Scan for the cell matching the given text and deliver its [x, y] coordinate at center. 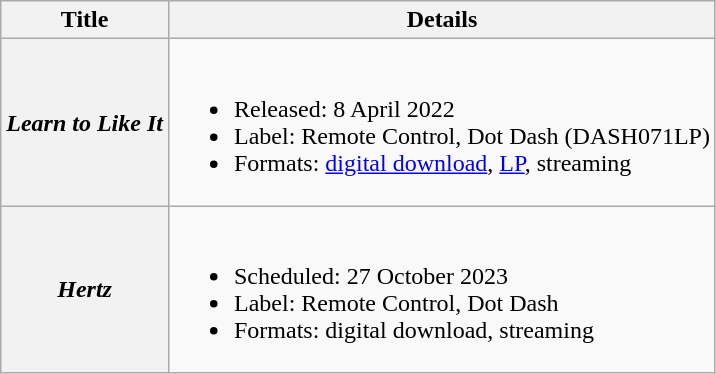
Scheduled: 27 October 2023Label: Remote Control, Dot DashFormats: digital download, streaming [442, 290]
Released: 8 April 2022Label: Remote Control, Dot Dash (DASH071LP)Formats: digital download, LP, streaming [442, 122]
Learn to Like It [85, 122]
Hertz [85, 290]
Title [85, 20]
Details [442, 20]
